Identify which cell holds the provided text, then report its (x, y) central coordinate. 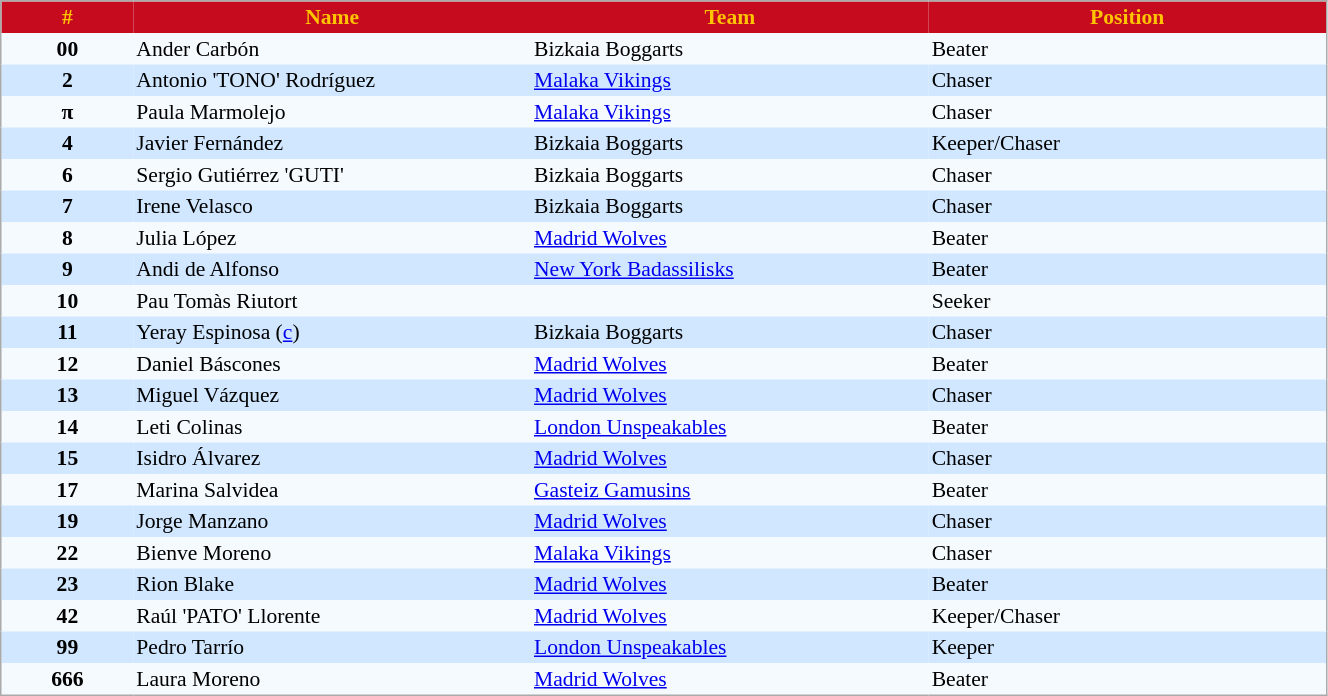
19 (68, 522)
22 (68, 553)
Leti Colinas (332, 427)
New York Badassilisks (730, 270)
23 (68, 584)
π (68, 112)
17 (68, 490)
Name (332, 17)
10 (68, 301)
13 (68, 396)
666 (68, 679)
Jorge Manzano (332, 522)
2 (68, 80)
Team (730, 17)
Raúl 'PATO' Llorente (332, 616)
Seeker (1128, 301)
Yeray Espinosa (c) (332, 332)
12 (68, 364)
4 (68, 144)
Bienve Moreno (332, 553)
Andi de Alfonso (332, 270)
11 (68, 332)
Pedro Tarrío (332, 648)
42 (68, 616)
Sergio Gutiérrez 'GUTI' (332, 175)
Daniel Báscones (332, 364)
Keeper (1128, 648)
00 (68, 49)
Rion Blake (332, 584)
Julia López (332, 238)
99 (68, 648)
Paula Marmolejo (332, 112)
Pau Tomàs Riutort (332, 301)
Isidro Álvarez (332, 458)
8 (68, 238)
Javier Fernández (332, 144)
7 (68, 206)
Position (1128, 17)
# (68, 17)
Gasteiz Gamusins (730, 490)
15 (68, 458)
9 (68, 270)
Ander Carbón (332, 49)
14 (68, 427)
6 (68, 175)
Marina Salvidea (332, 490)
Antonio 'TONO' Rodríguez (332, 80)
Laura Moreno (332, 679)
Irene Velasco (332, 206)
Miguel Vázquez (332, 396)
